Identify which cell holds the provided text, then report its [X, Y] central coordinate. 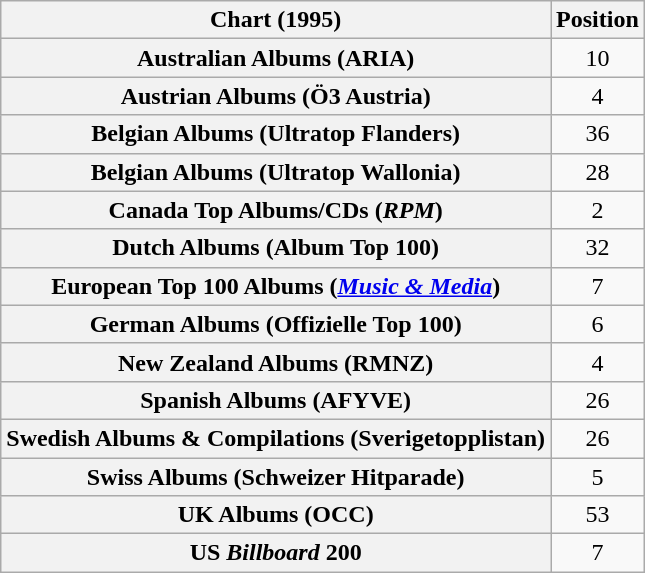
Belgian Albums (Ultratop Wallonia) [276, 172]
36 [598, 134]
28 [598, 172]
US Billboard 200 [276, 553]
Australian Albums (ARIA) [276, 58]
Canada Top Albums/CDs (RPM) [276, 210]
6 [598, 324]
European Top 100 Albums (Music & Media) [276, 286]
Swiss Albums (Schweizer Hitparade) [276, 477]
2 [598, 210]
Dutch Albums (Album Top 100) [276, 248]
Austrian Albums (Ö3 Austria) [276, 96]
Swedish Albums & Compilations (Sverigetopplistan) [276, 438]
32 [598, 248]
10 [598, 58]
UK Albums (OCC) [276, 515]
Spanish Albums (AFYVE) [276, 400]
Position [598, 20]
Belgian Albums (Ultratop Flanders) [276, 134]
5 [598, 477]
53 [598, 515]
Chart (1995) [276, 20]
German Albums (Offizielle Top 100) [276, 324]
New Zealand Albums (RMNZ) [276, 362]
